Find where the given text appears and provide that cell's center as [x, y] coordinate. 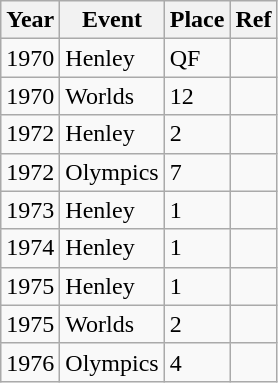
Place [197, 20]
7 [197, 172]
12 [197, 96]
QF [197, 58]
Year [30, 20]
1976 [30, 362]
Event [112, 20]
1974 [30, 248]
1973 [30, 210]
Ref [254, 20]
4 [197, 362]
